Provide the [X, Y] coordinate of the cell's center where the given text is located.  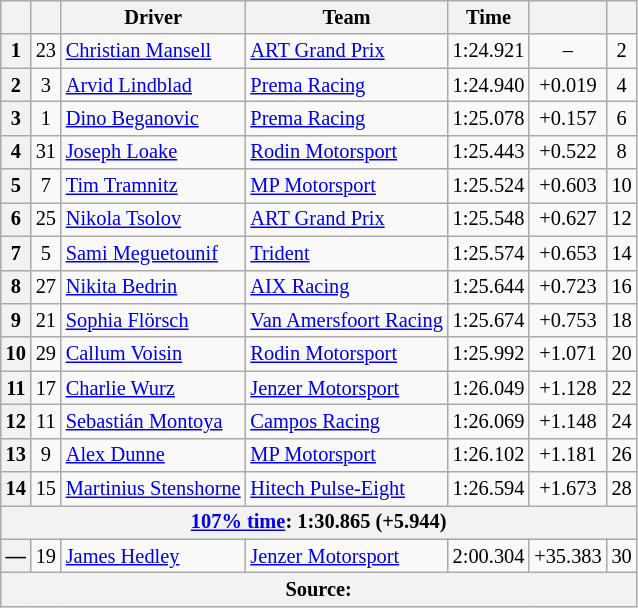
+1.071 [568, 354]
+0.603 [568, 186]
1:25.548 [489, 219]
+1.673 [568, 489]
1:26.594 [489, 489]
Arvid Lindblad [154, 85]
+0.157 [568, 118]
Sophia Flörsch [154, 320]
Hitech Pulse-Eight [347, 489]
+0.019 [568, 85]
James Hedley [154, 556]
Team [347, 17]
+1.128 [568, 388]
Van Amersfoort Racing [347, 320]
Nikita Bedrin [154, 287]
Nikola Tsolov [154, 219]
+0.753 [568, 320]
25 [46, 219]
+0.653 [568, 253]
22 [622, 388]
1:26.102 [489, 455]
Trident [347, 253]
1:26.069 [489, 421]
Joseph Loake [154, 152]
31 [46, 152]
2:00.304 [489, 556]
+1.148 [568, 421]
15 [46, 489]
Source: [319, 589]
30 [622, 556]
1:25.443 [489, 152]
+0.522 [568, 152]
1:24.921 [489, 51]
— [16, 556]
21 [46, 320]
Christian Mansell [154, 51]
1:26.049 [489, 388]
Sami Meguetounif [154, 253]
16 [622, 287]
18 [622, 320]
Sebastián Montoya [154, 421]
24 [622, 421]
1:25.674 [489, 320]
AIX Racing [347, 287]
1:25.644 [489, 287]
19 [46, 556]
23 [46, 51]
+1.181 [568, 455]
+35.383 [568, 556]
28 [622, 489]
26 [622, 455]
107% time: 1:30.865 (+5.944) [319, 522]
Dino Beganovic [154, 118]
17 [46, 388]
1:25.524 [489, 186]
+0.723 [568, 287]
Callum Voisin [154, 354]
Driver [154, 17]
1:25.078 [489, 118]
Tim Tramnitz [154, 186]
13 [16, 455]
1:25.574 [489, 253]
20 [622, 354]
27 [46, 287]
Martinius Stenshorne [154, 489]
Charlie Wurz [154, 388]
Alex Dunne [154, 455]
1:25.992 [489, 354]
1:24.940 [489, 85]
– [568, 51]
29 [46, 354]
Campos Racing [347, 421]
Time [489, 17]
+0.627 [568, 219]
